Return the (x, y) coordinate for the center point of the cell that contains the specified text.  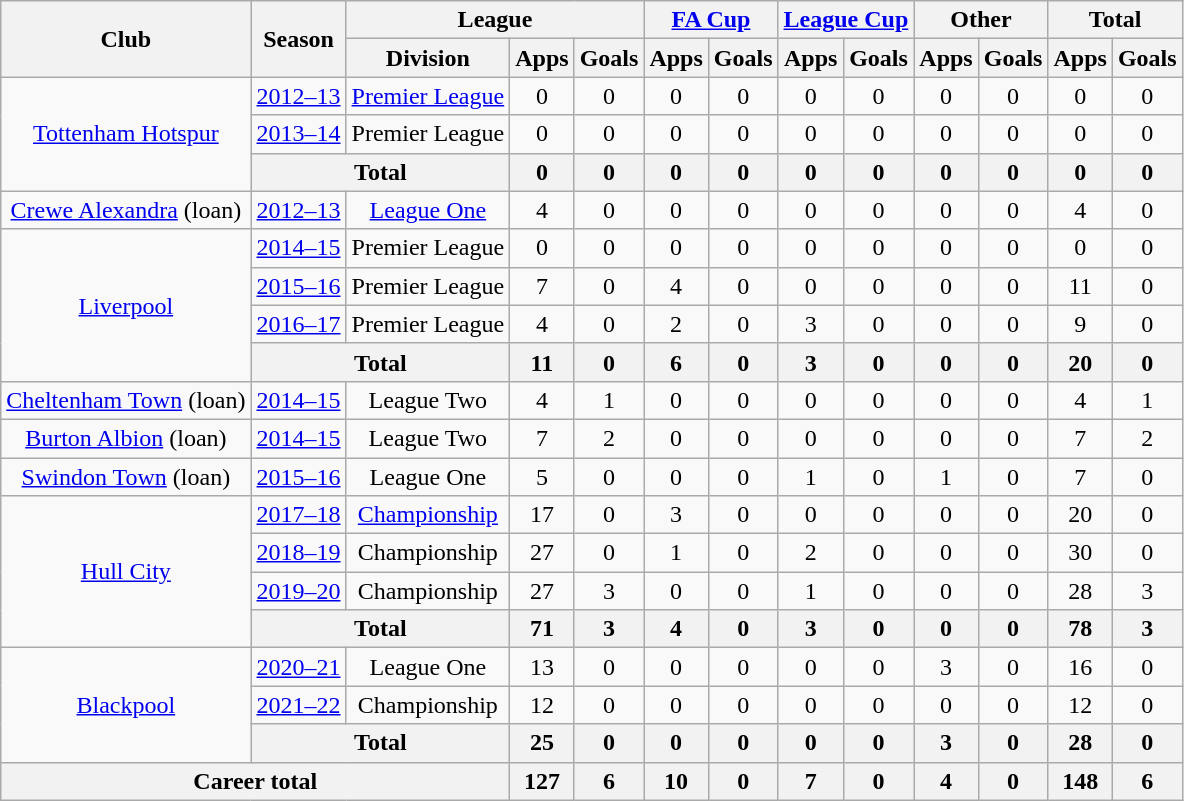
16 (1080, 667)
127 (542, 781)
10 (676, 781)
League Cup (846, 20)
Liverpool (126, 305)
2021–22 (298, 705)
League (495, 20)
Hull City (126, 572)
5 (542, 477)
Other (981, 20)
148 (1080, 781)
Club (126, 39)
Cheltenham Town (loan) (126, 400)
30 (1080, 553)
9 (1080, 324)
Swindon Town (loan) (126, 477)
Career total (256, 781)
2016–17 (298, 324)
Season (298, 39)
17 (542, 515)
Tottenham Hotspur (126, 134)
2017–18 (298, 515)
FA Cup (711, 20)
71 (542, 629)
25 (542, 743)
Crewe Alexandra (loan) (126, 210)
Burton Albion (loan) (126, 438)
2019–20 (298, 591)
13 (542, 667)
2018–19 (298, 553)
Blackpool (126, 705)
78 (1080, 629)
Division (428, 58)
2020–21 (298, 667)
2013–14 (298, 134)
